Extract the (x, y) coordinate from the center of the cell holding the provided text.  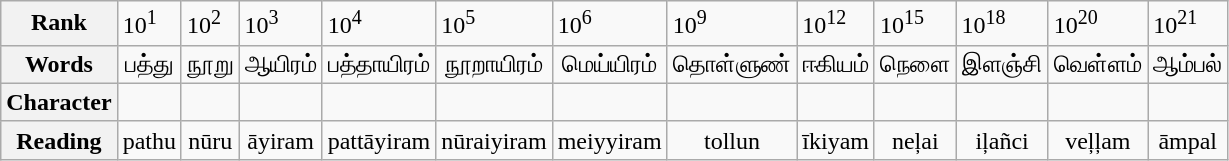
veļļam (1098, 140)
நெளை (915, 64)
1015 (915, 24)
தொள்ளுண் (732, 64)
Rank (59, 24)
109 (732, 24)
1018 (1002, 24)
1021 (1188, 24)
iļañci (1002, 140)
102 (210, 24)
meiyyiram (610, 140)
nūraiyiram (494, 140)
பத்தாயிரம் (379, 64)
நூறு (210, 64)
ஆம்பல் (1188, 64)
105 (494, 24)
106 (610, 24)
ஈகியம் (836, 64)
வெள்ளம் (1098, 64)
Reading (59, 140)
1020 (1098, 24)
1012 (836, 24)
Character (59, 102)
pattāyiram (379, 140)
nūru (210, 140)
103 (280, 24)
tollun (732, 140)
Words (59, 64)
மெய்யிரம் (610, 64)
īkiyam (836, 140)
நூறாயிரம் (494, 64)
pathu (149, 140)
101 (149, 24)
āmpal (1188, 140)
neļai (915, 140)
இளஞ்சி (1002, 64)
ஆயிரம் (280, 64)
பத்து (149, 64)
āyiram (280, 140)
104 (379, 24)
